Scan for the cell matching the given text and deliver its [x, y] coordinate at center. 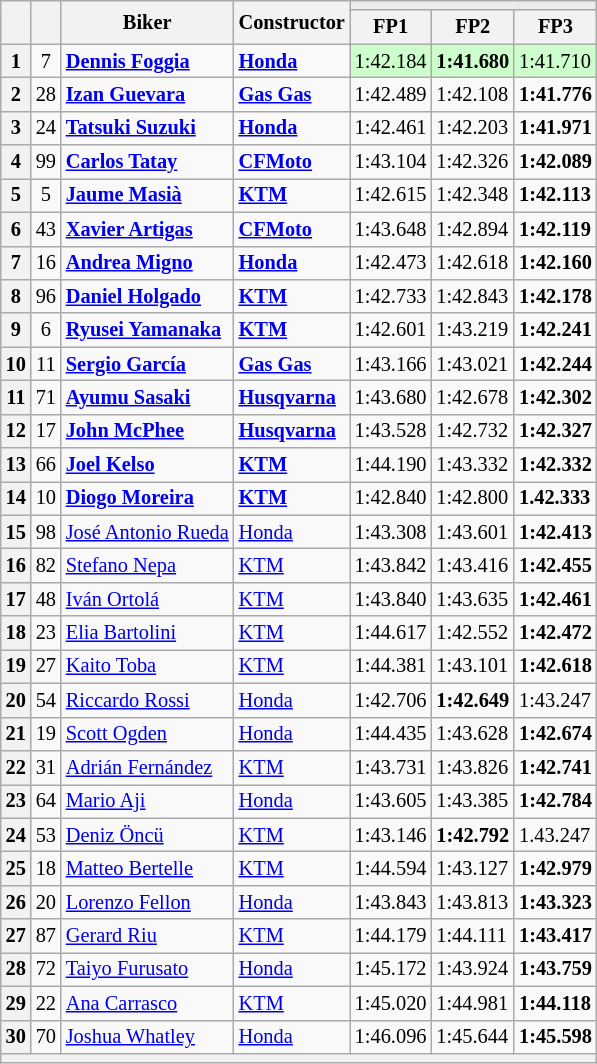
1:42.241 [556, 330]
1:42.184 [391, 61]
Joel Kelso [148, 465]
José Antonio Rueda [148, 532]
1:43.146 [391, 835]
Adrián Fernández [148, 767]
1:43.308 [391, 532]
Sergio García [148, 364]
1:42.326 [472, 162]
31 [46, 767]
70 [46, 1037]
1:44.617 [391, 633]
1:44.381 [391, 666]
Joshua Whatley [148, 1037]
FP3 [556, 27]
1:43.332 [472, 465]
1:42.733 [391, 296]
1:42.348 [472, 195]
66 [46, 465]
15 [16, 532]
1:43.843 [391, 902]
Dennis Foggia [148, 61]
1:43.323 [556, 902]
Stefano Nepa [148, 565]
26 [16, 902]
1:42.178 [556, 296]
Lorenzo Fellon [148, 902]
1:42.741 [556, 767]
1:43.840 [391, 599]
1:42.800 [472, 498]
1:43.601 [472, 532]
1:43.731 [391, 767]
Andrea Migno [148, 263]
1:43.385 [472, 801]
13 [16, 465]
1:42.119 [556, 229]
Mario Aji [148, 801]
Kaito Toba [148, 666]
Riccardo Rossi [148, 700]
3 [16, 128]
96 [46, 296]
54 [46, 700]
Deniz Öncü [148, 835]
30 [16, 1037]
1:42.601 [391, 330]
1:43.104 [391, 162]
1:43.635 [472, 599]
1:42.706 [391, 700]
72 [46, 969]
FP2 [472, 27]
1:42.615 [391, 195]
1:42.413 [556, 532]
1:43.528 [391, 431]
1:42.302 [556, 397]
1:45.020 [391, 1003]
1:42.843 [472, 296]
8 [16, 296]
1:42.732 [472, 431]
1:43.021 [472, 364]
1:43.127 [472, 868]
1:45.644 [472, 1037]
Iván Ortolá [148, 599]
1:44.594 [391, 868]
98 [46, 532]
14 [16, 498]
48 [46, 599]
John McPhee [148, 431]
1:42.840 [391, 498]
1:42.113 [556, 195]
4 [16, 162]
Gerard Riu [148, 936]
12 [16, 431]
FP1 [391, 27]
1:43.842 [391, 565]
1:42.089 [556, 162]
1:42.489 [391, 94]
1:45.598 [556, 1037]
1:42.894 [472, 229]
1:44.111 [472, 936]
Elia Bartolini [148, 633]
Daniel Holgado [148, 296]
1:42.244 [556, 364]
1:43.813 [472, 902]
43 [46, 229]
87 [46, 936]
1:42.473 [391, 263]
25 [16, 868]
1:41.776 [556, 94]
2 [16, 94]
1:42.784 [556, 801]
1:42.678 [472, 397]
64 [46, 801]
Matteo Bertelle [148, 868]
Ryusei Yamanaka [148, 330]
1:43.166 [391, 364]
1:43.605 [391, 801]
1:42.332 [556, 465]
1:44.190 [391, 465]
1:45.172 [391, 969]
1:43.219 [472, 330]
1.42.333 [556, 498]
1:46.096 [391, 1037]
Biker [148, 22]
1:41.710 [556, 61]
1:44.435 [391, 734]
1:44.179 [391, 936]
1:43.759 [556, 969]
1:42.203 [472, 128]
Diogo Moreira [148, 498]
Carlos Tatay [148, 162]
Ayumu Sasaki [148, 397]
1:42.792 [472, 835]
1:43.680 [391, 397]
Izan Guevara [148, 94]
Taiyo Furusato [148, 969]
Jaume Masià [148, 195]
99 [46, 162]
1 [16, 61]
1:44.118 [556, 1003]
1:42.552 [472, 633]
1.43.247 [556, 835]
1:43.826 [472, 767]
1:42.472 [556, 633]
1:42.674 [556, 734]
53 [46, 835]
1:41.971 [556, 128]
82 [46, 565]
1:43.101 [472, 666]
1:43.416 [472, 565]
1:43.247 [556, 700]
1:41.680 [472, 61]
1:44.981 [472, 1003]
9 [16, 330]
1:42.160 [556, 263]
1:43.648 [391, 229]
21 [16, 734]
1:43.417 [556, 936]
1:43.628 [472, 734]
1:42.649 [472, 700]
Constructor [292, 22]
1:42.327 [556, 431]
29 [16, 1003]
Xavier Artigas [148, 229]
Ana Carrasco [148, 1003]
1:42.455 [556, 565]
Tatsuki Suzuki [148, 128]
Scott Ogden [148, 734]
1:42.108 [472, 94]
1:43.924 [472, 969]
71 [46, 397]
1:42.979 [556, 868]
